Extract the [x, y] coordinate from the center of the cell holding the provided text.  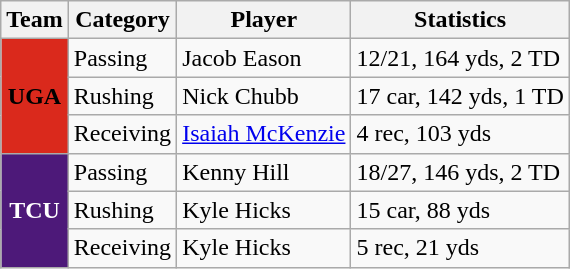
Isaiah McKenzie [264, 134]
Player [264, 20]
UGA [35, 96]
Team [35, 20]
Category [122, 20]
TCU [35, 210]
4 rec, 103 yds [460, 134]
Kenny Hill [264, 172]
18/27, 146 yds, 2 TD [460, 172]
15 car, 88 yds [460, 210]
Jacob Eason [264, 58]
Statistics [460, 20]
12/21, 164 yds, 2 TD [460, 58]
5 rec, 21 yds [460, 248]
Nick Chubb [264, 96]
17 car, 142 yds, 1 TD [460, 96]
